Return the (x, y) coordinate for the center point of the cell that contains the specified text.  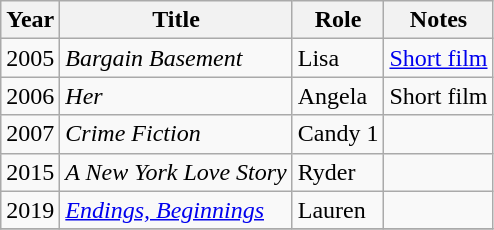
Her (176, 96)
Year (30, 20)
Angela (338, 96)
Lisa (338, 58)
Lauren (338, 210)
2019 (30, 210)
2006 (30, 96)
Ryder (338, 172)
A New York Love Story (176, 172)
Bargain Basement (176, 58)
2005 (30, 58)
Endings, Beginnings (176, 210)
Candy 1 (338, 134)
2007 (30, 134)
Title (176, 20)
Notes (438, 20)
Role (338, 20)
2015 (30, 172)
Crime Fiction (176, 134)
